Locate the cell with the specified text and output its (X, Y) center coordinate. 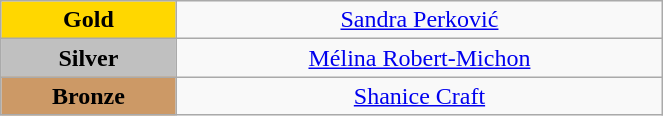
Silver (88, 58)
Bronze (88, 96)
Mélina Robert-Michon (420, 58)
Gold (88, 20)
Shanice Craft (420, 96)
Sandra Perković (420, 20)
